Return the [x, y] coordinate for the center point of the cell that contains the specified text.  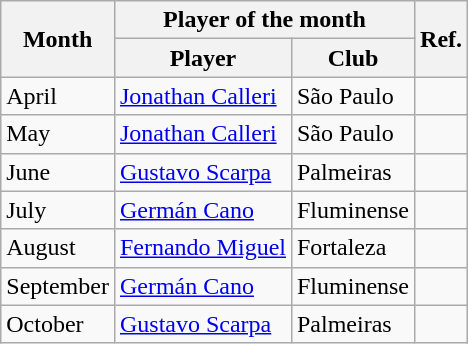
Fortaleza [352, 248]
Player of the month [264, 20]
June [58, 172]
Club [352, 58]
July [58, 210]
Player [202, 58]
October [58, 324]
August [58, 248]
April [58, 96]
Fernando Miguel [202, 248]
September [58, 286]
May [58, 134]
Month [58, 39]
Ref. [442, 39]
